Extract the [x, y] coordinate from the center of the cell holding the provided text.  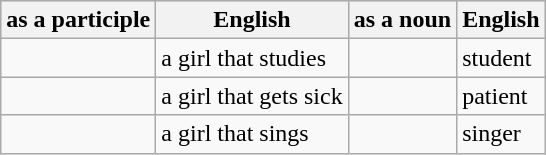
a girl that gets sick [252, 96]
student [501, 58]
a girl that studies [252, 58]
as a participle [78, 20]
a girl that sings [252, 134]
patient [501, 96]
as a noun [402, 20]
singer [501, 134]
